Pinpoint the cell where the given text exists, returning its (x, y) midpoint coordinate. 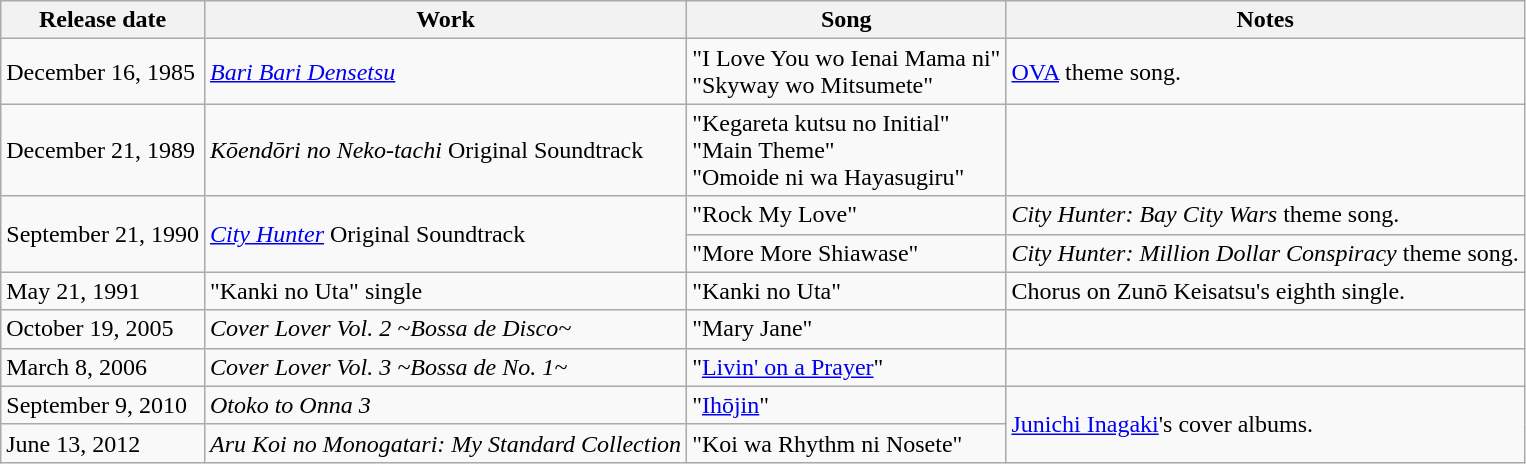
October 19, 2005 (103, 329)
City Hunter: Bay City Wars theme song. (1265, 215)
December 21, 1989 (103, 150)
Aru Koi no Monogatari: My Standard Collection (445, 443)
May 21, 1991 (103, 291)
Cover Lover Vol. 3 ~Bossa de No. 1~ (445, 367)
Kōendōri no Neko-tachi Original Soundtrack (445, 150)
Work (445, 20)
March 8, 2006 (103, 367)
"Koi wa Rhythm ni Nosete" (846, 443)
"Kanki no Uta" single (445, 291)
"More More Shiawase" (846, 253)
City Hunter Original Soundtrack (445, 234)
Otoko to Onna 3 (445, 405)
"Rock My Love" (846, 215)
"Kanki no Uta" (846, 291)
"Ihōjin" (846, 405)
September 9, 2010 (103, 405)
Release date (103, 20)
"Mary Jane" (846, 329)
Junichi Inagaki's cover albums. (1265, 424)
December 16, 1985 (103, 72)
"I Love You wo Ienai Mama ni""Skyway wo Mitsumete" (846, 72)
OVA theme song. (1265, 72)
June 13, 2012 (103, 443)
"Livin' on a Prayer" (846, 367)
Notes (1265, 20)
City Hunter: Million Dollar Conspiracy theme song. (1265, 253)
"Kegareta kutsu no Initial""Main Theme""Omoide ni wa Hayasugiru" (846, 150)
Cover Lover Vol. 2 ~Bossa de Disco~ (445, 329)
September 21, 1990 (103, 234)
Song (846, 20)
Chorus on Zunō Keisatsu's eighth single. (1265, 291)
Bari Bari Densetsu (445, 72)
